Search for the cell housing the specified text and yield its (X, Y) center coordinate. 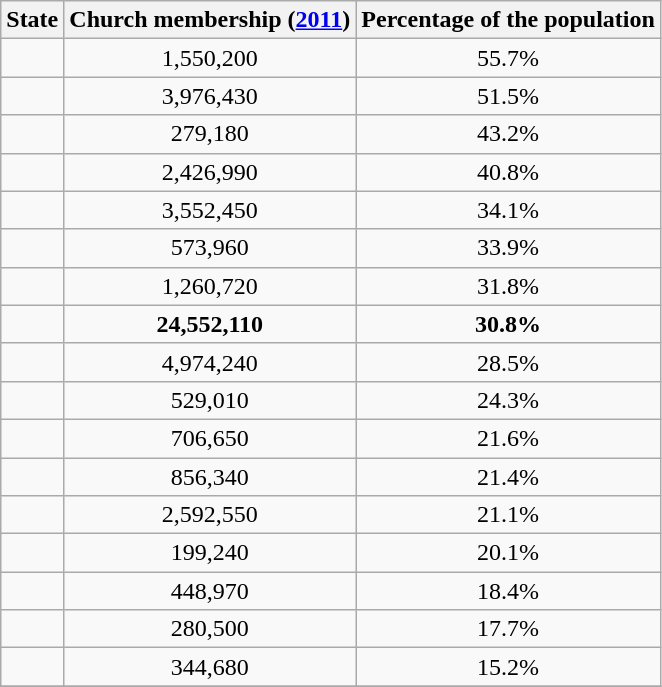
3,976,430 (210, 96)
1,260,720 (210, 286)
17.7% (508, 629)
573,960 (210, 248)
40.8% (508, 172)
21.4% (508, 477)
529,010 (210, 400)
1,550,200 (210, 58)
4,974,240 (210, 362)
199,240 (210, 553)
856,340 (210, 477)
2,592,550 (210, 515)
33.9% (508, 248)
448,970 (210, 591)
15.2% (508, 667)
30.8% (508, 324)
34.1% (508, 210)
31.8% (508, 286)
2,426,990 (210, 172)
Church membership (2011) (210, 20)
279,180 (210, 134)
21.1% (508, 515)
18.4% (508, 591)
344,680 (210, 667)
24,552,110 (210, 324)
24.3% (508, 400)
51.5% (508, 96)
3,552,450 (210, 210)
Percentage of the population (508, 20)
State (32, 20)
55.7% (508, 58)
43.2% (508, 134)
28.5% (508, 362)
280,500 (210, 629)
21.6% (508, 438)
706,650 (210, 438)
20.1% (508, 553)
